Capture the cell that displays the provided text and extract its (x, y) central coordinate. 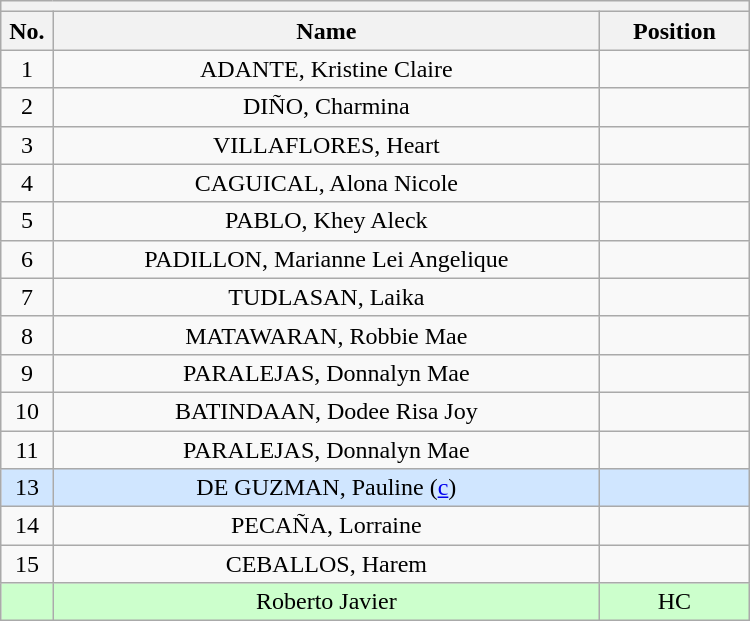
11 (27, 449)
9 (27, 373)
4 (27, 183)
CAGUICAL, Alona Nicole (326, 183)
2 (27, 107)
7 (27, 297)
Position (675, 31)
BATINDAAN, Dodee Risa Joy (326, 411)
PECAÑA, Lorraine (326, 526)
PADILLON, Marianne Lei Angelique (326, 259)
HC (675, 602)
CEBALLOS, Harem (326, 564)
ADANTE, Kristine Claire (326, 69)
DIÑO, Charmina (326, 107)
13 (27, 488)
10 (27, 411)
Roberto Javier (326, 602)
Name (326, 31)
VILLAFLORES, Heart (326, 145)
No. (27, 31)
14 (27, 526)
MATAWARAN, Robbie Mae (326, 335)
3 (27, 145)
PABLO, Khey Aleck (326, 221)
TUDLASAN, Laika (326, 297)
1 (27, 69)
DE GUZMAN, Pauline (c) (326, 488)
8 (27, 335)
5 (27, 221)
6 (27, 259)
15 (27, 564)
